Scan for the cell matching the given text and deliver its [x, y] coordinate at center. 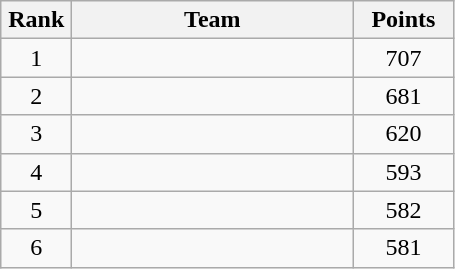
Team [212, 20]
593 [404, 172]
4 [36, 172]
2 [36, 96]
Points [404, 20]
620 [404, 134]
1 [36, 58]
6 [36, 248]
Rank [36, 20]
581 [404, 248]
3 [36, 134]
582 [404, 210]
681 [404, 96]
707 [404, 58]
5 [36, 210]
